Determine the (x, y) coordinate at the center of the cell enclosing the given text.  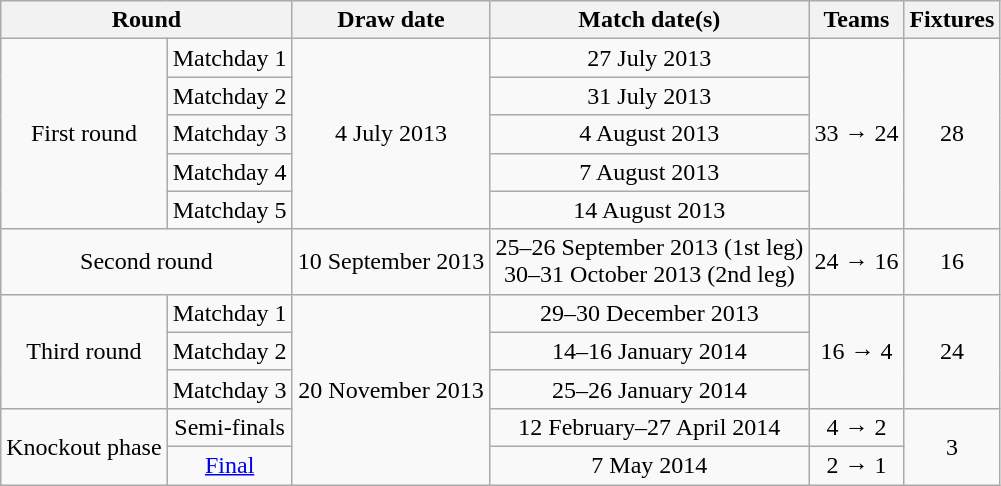
2 → 1 (856, 465)
4 July 2013 (391, 134)
Semi-finals (230, 427)
24 → 16 (856, 262)
27 July 2013 (650, 58)
24 (952, 351)
7 May 2014 (650, 465)
28 (952, 134)
25–26 September 2013 (1st leg)30–31 October 2013 (2nd leg) (650, 262)
20 November 2013 (391, 389)
Fixtures (952, 20)
3 (952, 446)
25–26 January 2014 (650, 389)
16 (952, 262)
Knockout phase (84, 446)
Round (146, 20)
7 August 2013 (650, 172)
Matchday 4 (230, 172)
4 → 2 (856, 427)
14 August 2013 (650, 210)
4 August 2013 (650, 134)
33 → 24 (856, 134)
12 February–27 April 2014 (650, 427)
16 → 4 (856, 351)
Matchday 5 (230, 210)
29–30 December 2013 (650, 313)
14–16 January 2014 (650, 351)
Draw date (391, 20)
Teams (856, 20)
Match date(s) (650, 20)
First round (84, 134)
Final (230, 465)
Third round (84, 351)
Second round (146, 262)
10 September 2013 (391, 262)
31 July 2013 (650, 96)
